Return the (X, Y) coordinate for the center point of the cell that contains the specified text.  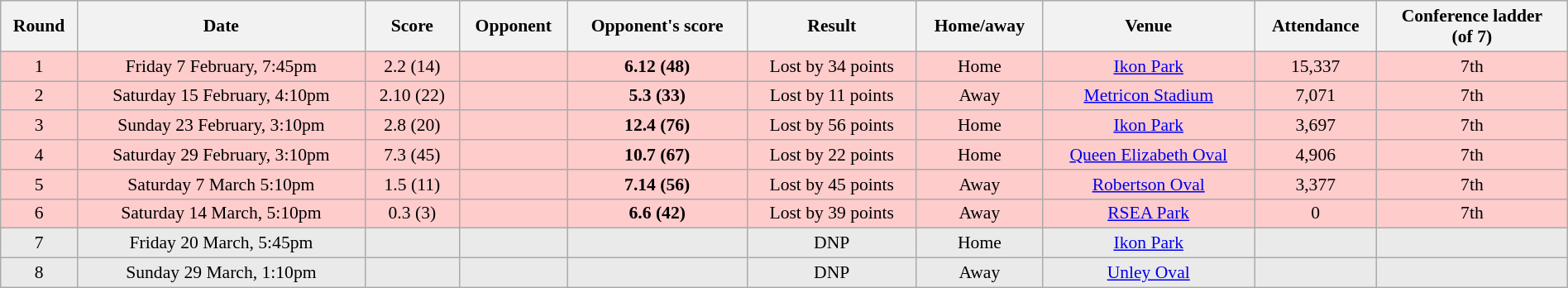
6 (40, 214)
2.10 (22) (412, 96)
Conference ladder(of 7) (1472, 26)
Unley Oval (1149, 273)
5.3 (33) (657, 96)
Result (832, 26)
8 (40, 273)
5 (40, 185)
7,071 (1316, 96)
Saturday 15 February, 4:10pm (221, 96)
RSEA Park (1149, 214)
Robertson Oval (1149, 185)
6.12 (48) (657, 66)
Opponent (513, 26)
2 (40, 96)
Lost by 39 points (832, 214)
Attendance (1316, 26)
6.6 (42) (657, 214)
Lost by 45 points (832, 185)
Friday 20 March, 5:45pm (221, 243)
1.5 (11) (412, 185)
7.14 (56) (657, 185)
Metricon Stadium (1149, 96)
3,377 (1316, 185)
Sunday 29 March, 1:10pm (221, 273)
Score (412, 26)
Friday 7 February, 7:45pm (221, 66)
Round (40, 26)
Venue (1149, 26)
Lost by 34 points (832, 66)
Lost by 11 points (832, 96)
Lost by 22 points (832, 155)
0.3 (3) (412, 214)
10.7 (67) (657, 155)
7 (40, 243)
7.3 (45) (412, 155)
Saturday 29 February, 3:10pm (221, 155)
4 (40, 155)
2.2 (14) (412, 66)
3 (40, 126)
Saturday 7 March 5:10pm (221, 185)
3,697 (1316, 126)
0 (1316, 214)
2.8 (20) (412, 126)
Sunday 23 February, 3:10pm (221, 126)
Lost by 56 points (832, 126)
1 (40, 66)
15,337 (1316, 66)
Date (221, 26)
4,906 (1316, 155)
Opponent's score (657, 26)
Saturday 14 March, 5:10pm (221, 214)
12.4 (76) (657, 126)
Home/away (979, 26)
Queen Elizabeth Oval (1149, 155)
